Locate the cell with the specified text and output its (x, y) center coordinate. 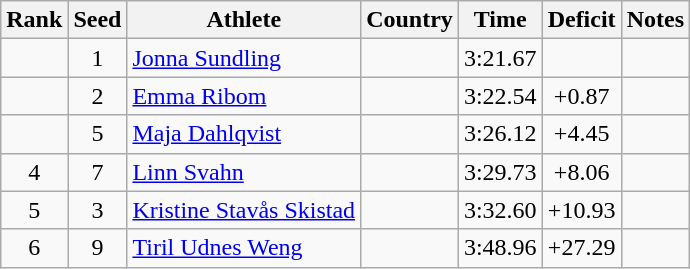
3:32.60 (500, 210)
2 (98, 96)
3:26.12 (500, 134)
4 (34, 172)
3:48.96 (500, 248)
Athlete (244, 20)
7 (98, 172)
6 (34, 248)
+8.06 (582, 172)
Rank (34, 20)
Notes (655, 20)
Country (410, 20)
9 (98, 248)
+27.29 (582, 248)
+10.93 (582, 210)
Time (500, 20)
3:22.54 (500, 96)
Jonna Sundling (244, 58)
+0.87 (582, 96)
Linn Svahn (244, 172)
Maja Dahlqvist (244, 134)
Seed (98, 20)
3 (98, 210)
1 (98, 58)
+4.45 (582, 134)
Kristine Stavås Skistad (244, 210)
3:29.73 (500, 172)
Tiril Udnes Weng (244, 248)
Emma Ribom (244, 96)
Deficit (582, 20)
3:21.67 (500, 58)
